Capture the cell that displays the provided text and extract its (x, y) central coordinate. 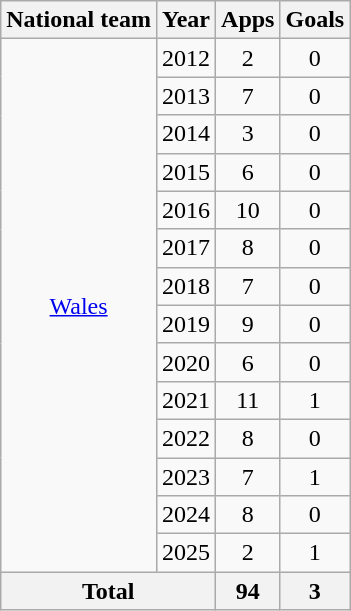
2013 (186, 96)
2012 (186, 58)
2017 (186, 248)
Apps (248, 20)
2015 (186, 172)
2014 (186, 134)
Wales (79, 306)
National team (79, 20)
2016 (186, 210)
10 (248, 210)
9 (248, 324)
2020 (186, 362)
2018 (186, 286)
11 (248, 400)
2024 (186, 515)
Goals (315, 20)
2021 (186, 400)
Year (186, 20)
Total (108, 591)
2025 (186, 553)
2019 (186, 324)
2023 (186, 477)
94 (248, 591)
2022 (186, 438)
